Pinpoint the cell where the given text exists, returning its [X, Y] midpoint coordinate. 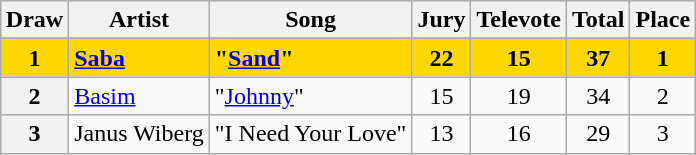
19 [518, 96]
"Sand" [310, 58]
Song [310, 20]
Jury [442, 20]
"I Need Your Love" [310, 134]
13 [442, 134]
Janus Wiberg [140, 134]
16 [518, 134]
29 [598, 134]
37 [598, 58]
"Johnny" [310, 96]
34 [598, 96]
Total [598, 20]
22 [442, 58]
Basim [140, 96]
Saba [140, 58]
Draw [34, 20]
Televote [518, 20]
Artist [140, 20]
Place [663, 20]
